Return [x, y] of the center of cell containing provided text 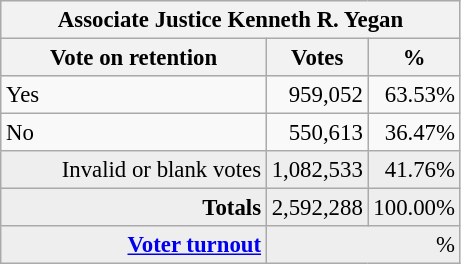
Voter turnout [134, 245]
Associate Justice Kenneth R. Yegan [231, 20]
550,613 [317, 133]
Totals [134, 208]
63.53% [414, 95]
Yes [134, 95]
Votes [317, 58]
36.47% [414, 133]
Vote on retention [134, 58]
100.00% [414, 208]
41.76% [414, 170]
Invalid or blank votes [134, 170]
959,052 [317, 95]
2,592,288 [317, 208]
1,082,533 [317, 170]
No [134, 133]
